Return the [X, Y] coordinate for the center point of the cell that contains the specified text.  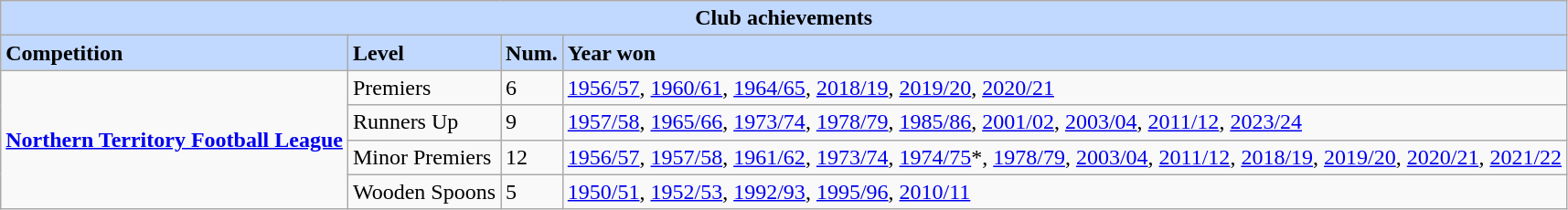
6 [532, 88]
Northern Territory Football League [175, 140]
1956/57, 1957/58, 1961/62, 1973/74, 1974/75*, 1978/79, 2003/04, 2011/12, 2018/19, 2019/20, 2020/21, 2021/22 [1064, 157]
Runners Up [424, 122]
Level [424, 53]
9 [532, 122]
1957/58, 1965/66, 1973/74, 1978/79, 1985/86, 2001/02, 2003/04, 2011/12, 2023/24 [1064, 122]
Premiers [424, 88]
1956/57, 1960/61, 1964/65, 2018/19, 2019/20, 2020/21 [1064, 88]
5 [532, 192]
Club achievements [784, 18]
1950/51, 1952/53, 1992/93, 1995/96, 2010/11 [1064, 192]
12 [532, 157]
Competition [175, 53]
Wooden Spoons [424, 192]
Year won [1064, 53]
Minor Premiers [424, 157]
Num. [532, 53]
